Capture the cell that displays the provided text and extract its [x, y] central coordinate. 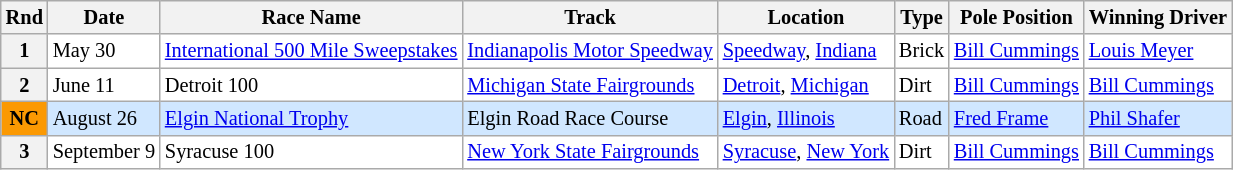
Syracuse, New York [806, 152]
Indianapolis Motor Speedway [590, 51]
3 [24, 152]
Race Name [311, 17]
Elgin National Trophy [311, 118]
Elgin Road Race Course [590, 118]
Fred Frame [1016, 118]
May 30 [104, 51]
Type [922, 17]
Syracuse 100 [311, 152]
Detroit, Michigan [806, 85]
Louis Meyer [1158, 51]
Pole Position [1016, 17]
Speedway, Indiana [806, 51]
NC [24, 118]
International 500 Mile Sweepstakes [311, 51]
Location [806, 17]
Elgin, Illinois [806, 118]
New York State Fairgrounds [590, 152]
September 9 [104, 152]
Detroit 100 [311, 85]
Rnd [24, 17]
Winning Driver [1158, 17]
Track [590, 17]
2 [24, 85]
August 26 [104, 118]
1 [24, 51]
Road [922, 118]
June 11 [104, 85]
Brick [922, 51]
Phil Shafer [1158, 118]
Date [104, 17]
Michigan State Fairgrounds [590, 85]
